From the cell containing the given text, extract its center point as [x, y] coordinate. 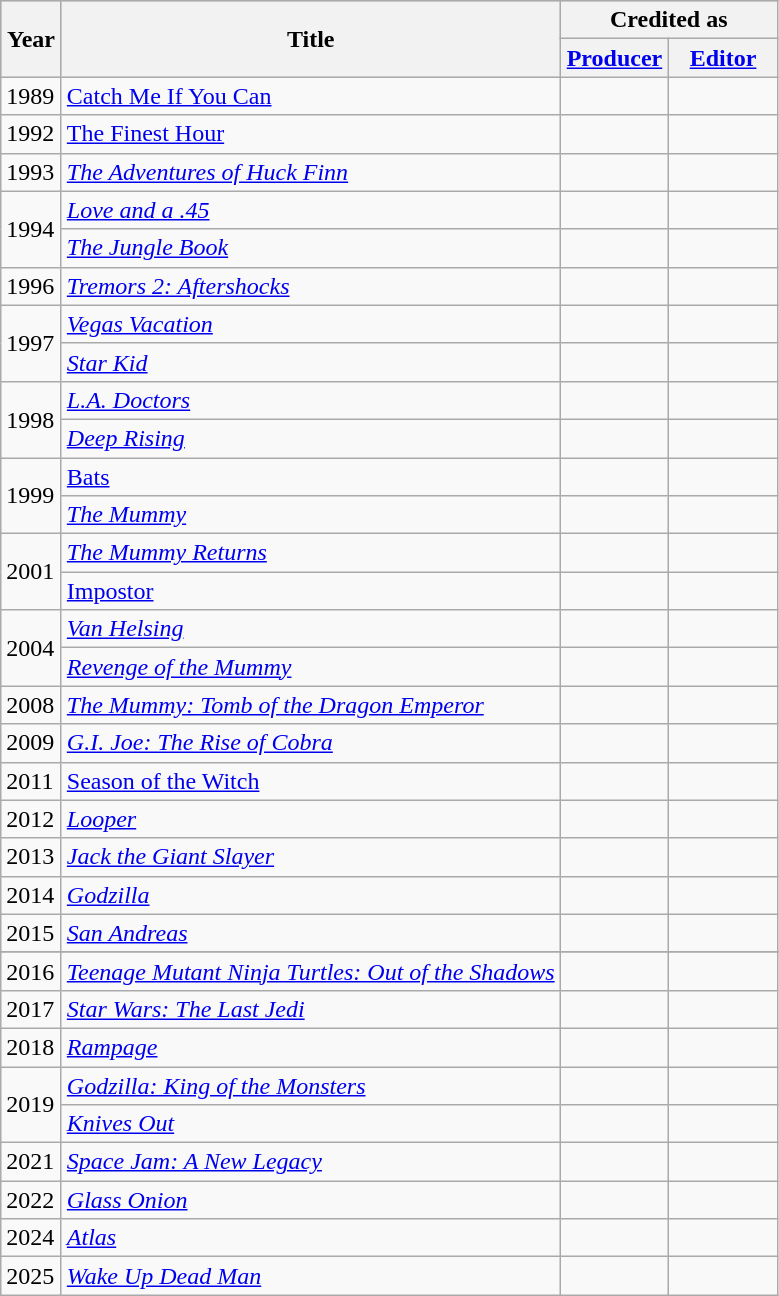
Looper [310, 819]
Vegas Vacation [310, 324]
Season of the Witch [310, 781]
1993 [32, 172]
San Andreas [310, 933]
2021 [32, 1162]
1998 [32, 419]
The Mummy Returns [310, 553]
The Mummy [310, 515]
2001 [32, 572]
Space Jam: A New Legacy [310, 1162]
Title [310, 39]
2016 [32, 971]
Jack the Giant Slayer [310, 857]
Tremors 2: Aftershocks [310, 286]
The Finest Hour [310, 134]
2025 [32, 1276]
2014 [32, 895]
Godzilla [310, 895]
Bats [310, 477]
2018 [32, 1047]
Star Kid [310, 362]
L.A. Doctors [310, 400]
G.I. Joe: The Rise of Cobra [310, 743]
Year [32, 39]
Deep Rising [310, 438]
1997 [32, 343]
Glass Onion [310, 1200]
Godzilla: King of the Monsters [310, 1085]
2008 [32, 705]
1992 [32, 134]
Credited as [668, 20]
Revenge of the Mummy [310, 667]
1999 [32, 496]
2024 [32, 1238]
2011 [32, 781]
Editor [724, 58]
Wake Up Dead Man [310, 1276]
Impostor [310, 591]
2004 [32, 648]
Teenage Mutant Ninja Turtles: Out of the Shadows [310, 971]
2022 [32, 1200]
1994 [32, 229]
Catch Me If You Can [310, 96]
Love and a .45 [310, 210]
1996 [32, 286]
1989 [32, 96]
The Adventures of Huck Finn [310, 172]
The Mummy: Tomb of the Dragon Emperor [310, 705]
2009 [32, 743]
2017 [32, 1009]
Rampage [310, 1047]
Atlas [310, 1238]
2015 [32, 933]
Producer [614, 58]
The Jungle Book [310, 248]
2012 [32, 819]
2013 [32, 857]
2019 [32, 1104]
Knives Out [310, 1124]
Van Helsing [310, 629]
Star Wars: The Last Jedi [310, 1009]
